Detect which cell encompasses the target text, then output its [X, Y] center coordinate. 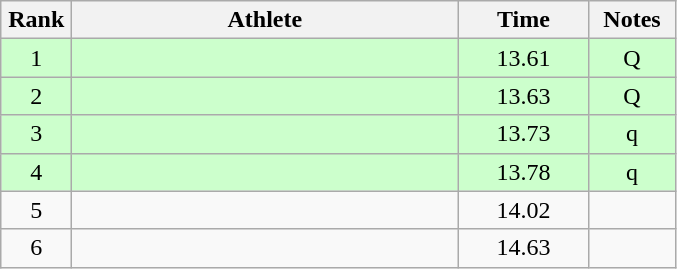
13.61 [524, 58]
13.73 [524, 134]
14.63 [524, 248]
13.63 [524, 96]
Rank [36, 20]
4 [36, 172]
Athlete [265, 20]
3 [36, 134]
2 [36, 96]
1 [36, 58]
Time [524, 20]
5 [36, 210]
13.78 [524, 172]
14.02 [524, 210]
6 [36, 248]
Notes [632, 20]
